Detect which cell encompasses the target text, then output its (x, y) center coordinate. 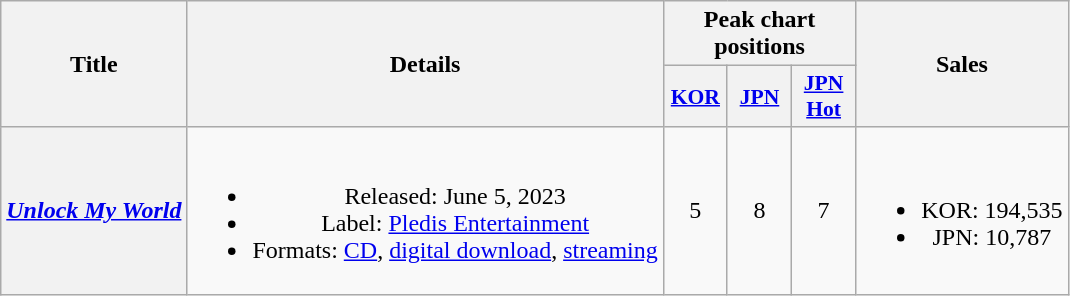
7 (824, 210)
Sales (962, 64)
Title (94, 64)
8 (759, 210)
Details (425, 64)
KOR (695, 96)
JPN (759, 96)
Released: June 5, 2023Label: Pledis EntertainmentFormats: CD, digital download, streaming (425, 210)
Unlock My World (94, 210)
5 (695, 210)
JPNHot (824, 96)
KOR: 194,535JPN: 10,787 (962, 210)
Peak chart positions (759, 34)
